From the cell containing the given text, extract its center point as (X, Y) coordinate. 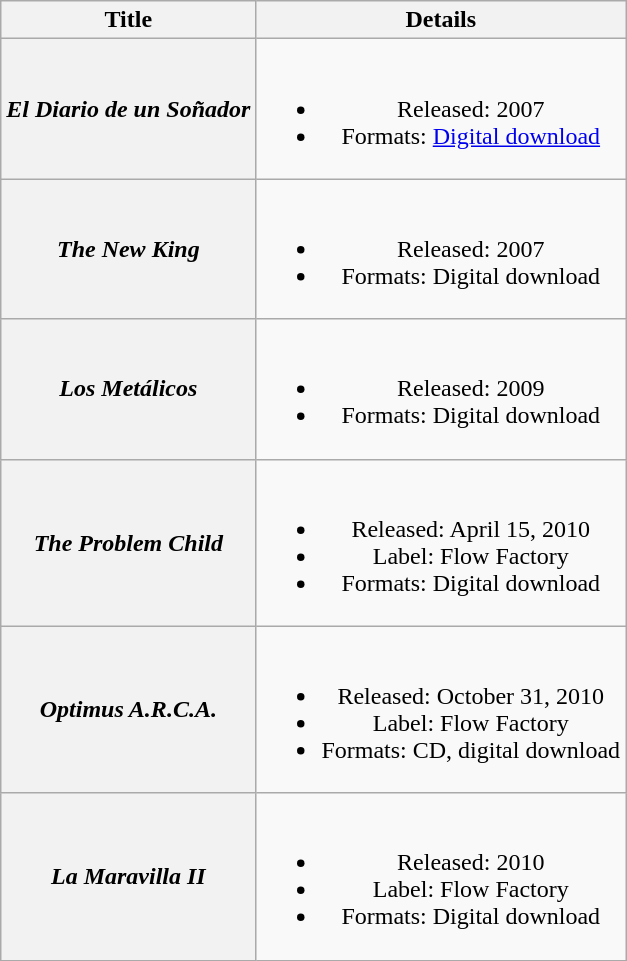
Released: 2009Formats: Digital download (441, 389)
El Diario de un Soñador (128, 109)
Released: April 15, 2010Label: Flow FactoryFormats: Digital download (441, 542)
The Problem Child (128, 542)
The New King (128, 249)
Details (441, 20)
Released: October 31, 2010Label: Flow FactoryFormats: CD, digital download (441, 710)
Title (128, 20)
Optimus A.R.C.A. (128, 710)
Los Metálicos (128, 389)
Released: 2010Label: Flow FactoryFormats: Digital download (441, 876)
La Maravilla II (128, 876)
